From the cell containing the given text, extract its center point as (x, y) coordinate. 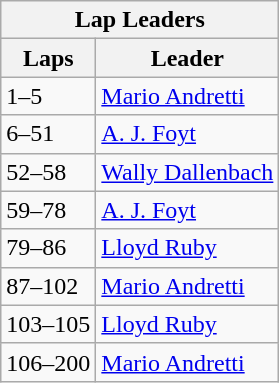
6–51 (48, 134)
Leader (188, 58)
79–86 (48, 248)
106–200 (48, 362)
Wally Dallenbach (188, 172)
59–78 (48, 210)
Laps (48, 58)
Lap Leaders (140, 20)
1–5 (48, 96)
52–58 (48, 172)
87–102 (48, 286)
103–105 (48, 324)
